Search for the cell housing the specified text and yield its (x, y) center coordinate. 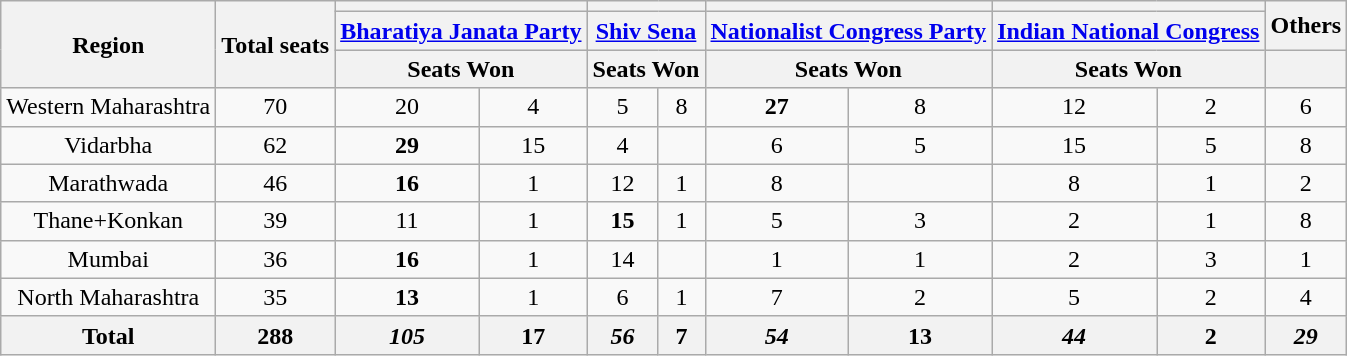
Thane+Konkan (108, 221)
35 (276, 297)
Vidarbha (108, 145)
54 (776, 335)
17 (533, 335)
Region (108, 44)
105 (408, 335)
Bharatiya Janata Party (461, 31)
Indian National Congress (1128, 31)
Nationalist Congress Party (848, 31)
56 (622, 335)
Marathwada (108, 183)
44 (1074, 335)
Shiv Sena (646, 31)
46 (276, 183)
14 (622, 259)
70 (276, 107)
36 (276, 259)
Western Maharashtra (108, 107)
288 (276, 335)
27 (776, 107)
20 (408, 107)
11 (408, 221)
Others (1306, 26)
Mumbai (108, 259)
Total (108, 335)
Total seats (276, 44)
39 (276, 221)
62 (276, 145)
North Maharashtra (108, 297)
